Search for the cell housing the specified text and yield its [x, y] center coordinate. 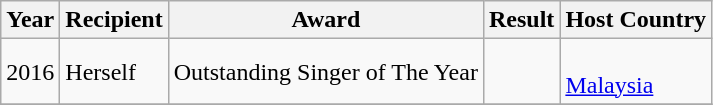
Herself [114, 72]
Outstanding Singer of The Year [326, 72]
Recipient [114, 20]
Result [521, 20]
Malaysia [636, 72]
Year [30, 20]
Host Country [636, 20]
Award [326, 20]
2016 [30, 72]
